Capture the cell that displays the provided text and extract its (x, y) central coordinate. 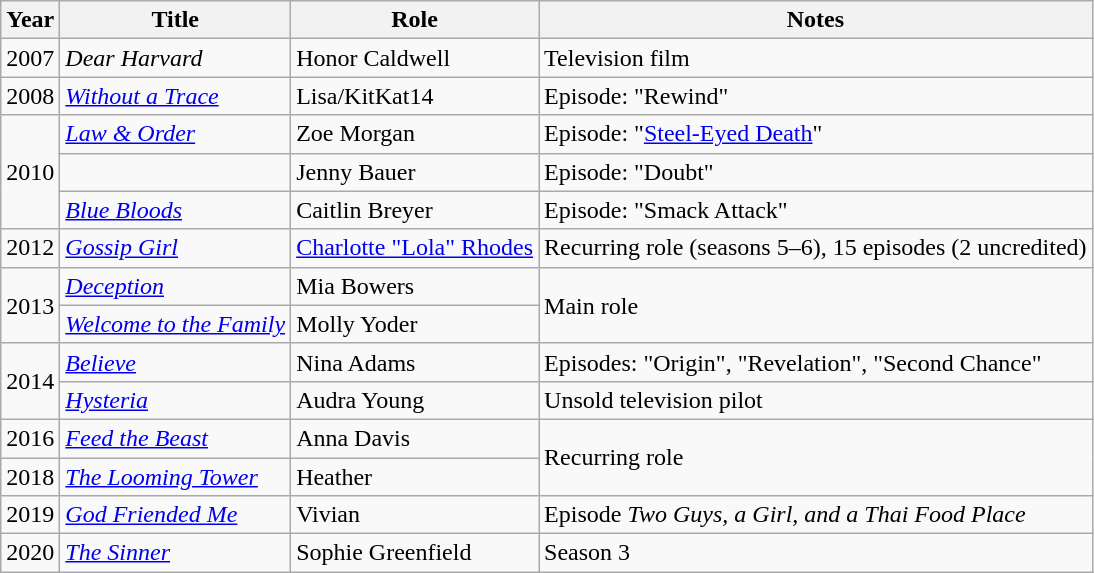
2008 (30, 96)
2018 (30, 477)
Dear Harvard (176, 58)
Lisa/KitKat14 (415, 96)
Law & Order (176, 134)
Episode: "Rewind" (816, 96)
Episode: "Smack Attack" (816, 210)
Blue Bloods (176, 210)
Episodes: "Origin", "Revelation", "Second Chance" (816, 362)
The Sinner (176, 553)
Recurring role (816, 457)
2016 (30, 438)
Hysteria (176, 400)
Year (30, 20)
Mia Bowers (415, 286)
Vivian (415, 515)
2019 (30, 515)
Without a Trace (176, 96)
2010 (30, 172)
Episode Two Guys, a Girl, and a Thai Food Place (816, 515)
Welcome to the Family (176, 324)
Episode: "Steel-Eyed Death" (816, 134)
Nina Adams (415, 362)
Gossip Girl (176, 248)
God Friended Me (176, 515)
Heather (415, 477)
Season 3 (816, 553)
Anna Davis (415, 438)
Unsold television pilot (816, 400)
Sophie Greenfield (415, 553)
Television film (816, 58)
Feed the Beast (176, 438)
2020 (30, 553)
Jenny Bauer (415, 172)
Title (176, 20)
2013 (30, 305)
Charlotte "Lola" Rhodes (415, 248)
2014 (30, 381)
Deception (176, 286)
2012 (30, 248)
Notes (816, 20)
Role (415, 20)
Main role (816, 305)
The Looming Tower (176, 477)
Audra Young (415, 400)
2007 (30, 58)
Caitlin Breyer (415, 210)
Recurring role (seasons 5–6), 15 episodes (2 uncredited) (816, 248)
Molly Yoder (415, 324)
Honor Caldwell (415, 58)
Episode: "Doubt" (816, 172)
Believe (176, 362)
Zoe Morgan (415, 134)
